Locate the cell with the specified text and output its (x, y) center coordinate. 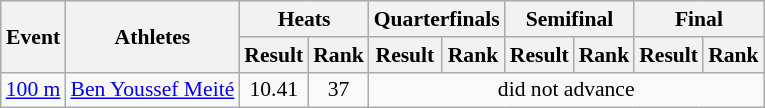
did not advance (566, 90)
Final (698, 19)
10.41 (274, 90)
Athletes (152, 36)
Event (34, 36)
Semifinal (570, 19)
100 m (34, 90)
Ben Youssef Meité (152, 90)
Quarterfinals (437, 19)
37 (338, 90)
Heats (304, 19)
